Determine the [X, Y] coordinate at the center of the cell enclosing the given text.  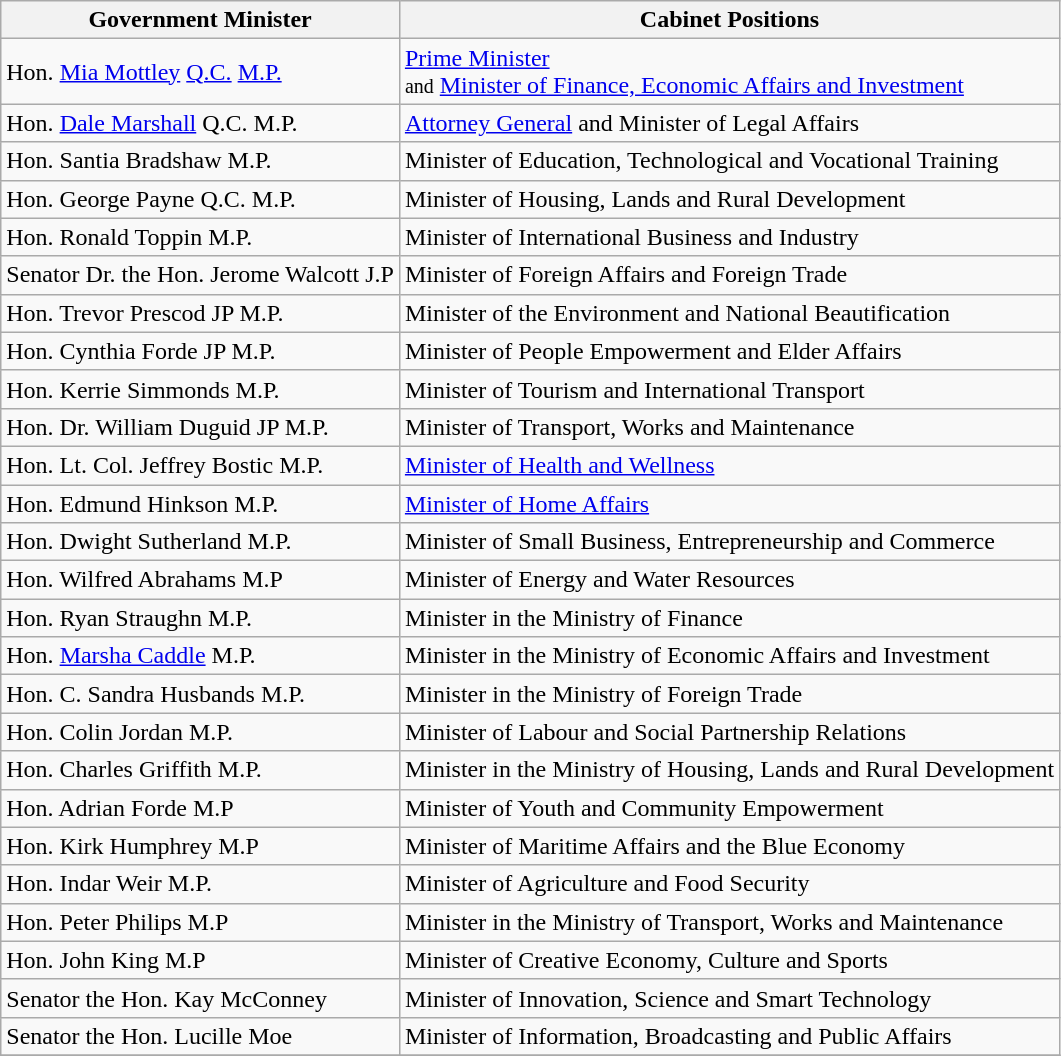
Minister of Youth and Community Empowerment [729, 808]
Hon. Kirk Humphrey M.P [200, 846]
Hon. Trevor Prescod JP M.P. [200, 313]
Hon. Mia Mottley Q.C. M.P. [200, 72]
Hon. Peter Philips M.P [200, 922]
Minister of Home Affairs [729, 503]
Minister of Small Business, Entrepreneurship and Commerce [729, 542]
Minister of Innovation, Science and Smart Technology [729, 998]
Hon. Lt. Col. Jeffrey Bostic M.P. [200, 465]
Hon. Marsha Caddle M.P. [200, 656]
Minister of Tourism and International Transport [729, 389]
Hon. Adrian Forde M.P [200, 808]
Hon. Dale Marshall Q.C. M.P. [200, 123]
Minister in the Ministry of Transport, Works and Maintenance [729, 922]
Hon. Wilfred Abrahams M.P [200, 580]
Hon. Dwight Sutherland M.P. [200, 542]
Minister of Housing, Lands and Rural Development [729, 199]
Minister in the Ministry of Economic Affairs and Investment [729, 656]
Cabinet Positions [729, 20]
Senator the Hon. Lucille Moe [200, 1036]
Hon. Ryan Straughn M.P. [200, 618]
Minister of International Business and Industry [729, 237]
Hon. Edmund Hinkson M.P. [200, 503]
Hon. Santia Bradshaw M.P. [200, 161]
Hon. Dr. William Duguid JP M.P. [200, 427]
Hon. Indar Weir M.P. [200, 884]
Minister in the Ministry of Finance [729, 618]
Minister of Energy and Water Resources [729, 580]
Hon. Colin Jordan M.P. [200, 732]
Minister of Labour and Social Partnership Relations [729, 732]
Minister of the Environment and National Beautification [729, 313]
Hon. Ronald Toppin M.P. [200, 237]
Minister in the Ministry of Foreign Trade [729, 694]
Senator the Hon. Kay McConney [200, 998]
Minister of Creative Economy, Culture and Sports [729, 960]
Minister of Information, Broadcasting and Public Affairs [729, 1036]
Hon. Kerrie Simmonds M.P. [200, 389]
Government Minister [200, 20]
Minister of Health and Wellness [729, 465]
Hon. George Payne Q.C. M.P. [200, 199]
Hon. John King M.P [200, 960]
Minister of Agriculture and Food Security [729, 884]
Minister of Foreign Affairs and Foreign Trade [729, 275]
Prime Ministerand Minister of Finance, Economic Affairs and Investment [729, 72]
Minister of Maritime Affairs and the Blue Economy [729, 846]
Minister of People Empowerment and Elder Affairs [729, 351]
Minister in the Ministry of Housing, Lands and Rural Development [729, 770]
Hon. C. Sandra Husbands M.P. [200, 694]
Minister of Education, Technological and Vocational Training [729, 161]
Senator Dr. the Hon. Jerome Walcott J.P [200, 275]
Hon. Charles Griffith M.P. [200, 770]
Attorney General and Minister of Legal Affairs [729, 123]
Hon. Cynthia Forde JP M.P. [200, 351]
Minister of Transport, Works and Maintenance [729, 427]
